Identify which cell holds the provided text, then report its [x, y] central coordinate. 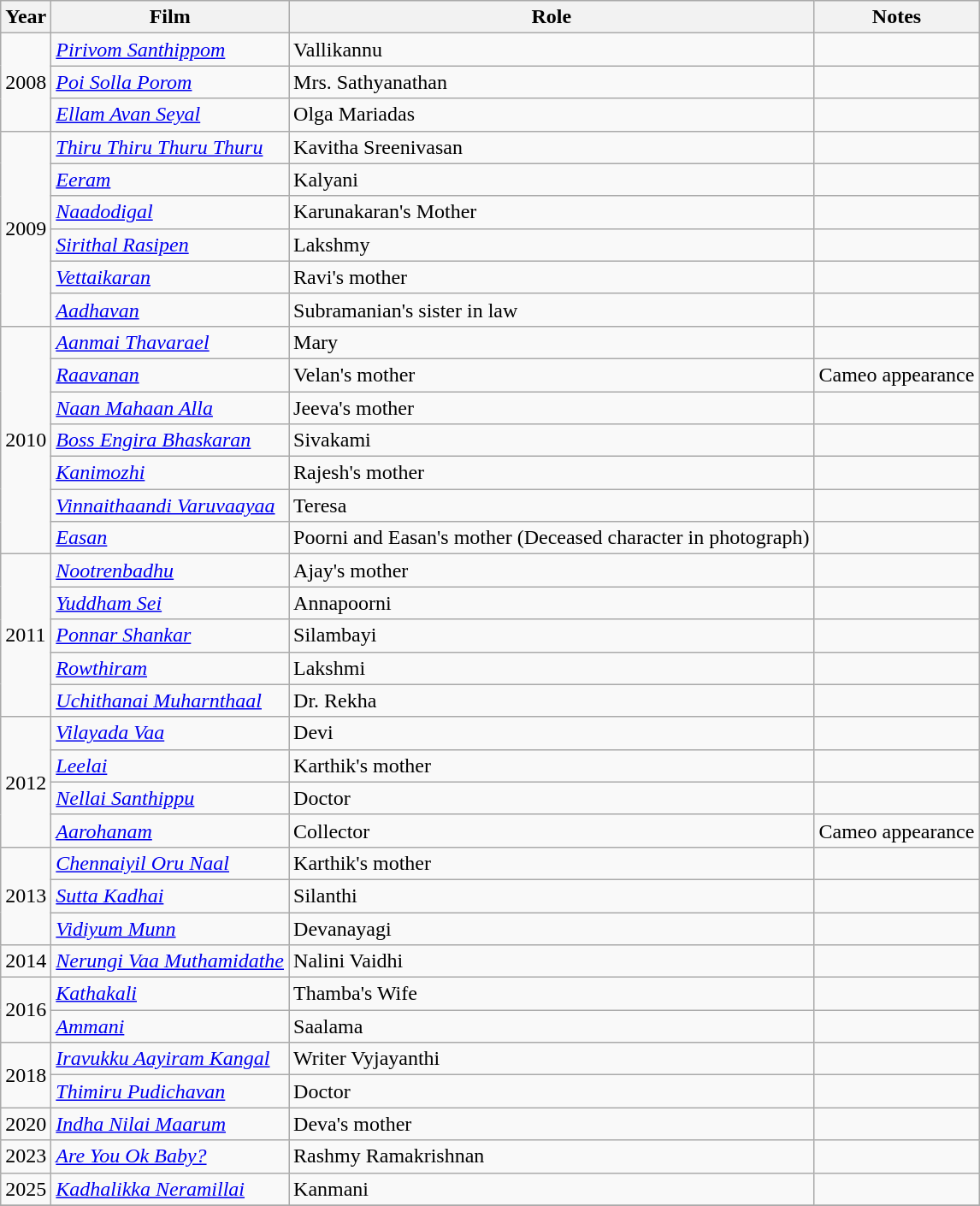
Easan [170, 538]
Yuddham Sei [170, 603]
Uchithanai Muharnthaal [170, 701]
Sutta Kadhai [170, 896]
Ammani [170, 1026]
Nalini Vaidhi [552, 961]
Rowthiram [170, 668]
Nellai Santhippu [170, 798]
Kathakali [170, 994]
Role [552, 17]
2023 [26, 1156]
Naan Mahaan Alla [170, 408]
Film [170, 17]
Vidiyum Munn [170, 928]
Notes [896, 17]
Subramanian's sister in law [552, 310]
Lakshmy [552, 245]
Thiru Thiru Thuru Thuru [170, 147]
Nerungi Vaa Muthamidathe [170, 961]
Vallikannu [552, 50]
2016 [26, 1010]
Jeeva's mother [552, 408]
Vilayada Vaa [170, 733]
Lakshmi [552, 668]
2014 [26, 961]
Naadodigal [170, 212]
Velan's mother [552, 375]
Ponnar Shankar [170, 636]
Devi [552, 733]
2010 [26, 440]
Kalyani [552, 180]
Karunakaran's Mother [552, 212]
Silanthi [552, 896]
Poi Solla Porom [170, 82]
Leelai [170, 766]
2011 [26, 636]
Nootrenbadhu [170, 570]
Pirivom Santhippom [170, 50]
Iravukku Aayiram Kangal [170, 1059]
Chennaiyil Oru Naal [170, 863]
Annapoorni [552, 603]
Aadhavan [170, 310]
Silambayi [552, 636]
Mrs. Sathyanathan [552, 82]
Sivakami [552, 440]
Ravi's mother [552, 277]
Kadhalikka Neramillai [170, 1189]
2020 [26, 1124]
Collector [552, 831]
Olga Mariadas [552, 115]
Indha Nilai Maarum [170, 1124]
Kavitha Sreenivasan [552, 147]
Devanayagi [552, 928]
Kanimozhi [170, 473]
Aarohanam [170, 831]
2025 [26, 1189]
Ellam Avan Seyal [170, 115]
Writer Vyjayanthi [552, 1059]
Vinnaithaandi Varuvaayaa [170, 505]
Kanmani [552, 1189]
Poorni and Easan's mother (Deceased character in photograph) [552, 538]
2008 [26, 82]
Mary [552, 342]
Dr. Rekha [552, 701]
Year [26, 17]
Teresa [552, 505]
Ajay's mother [552, 570]
Thamba's Wife [552, 994]
2012 [26, 782]
Are You Ok Baby? [170, 1156]
2013 [26, 896]
Eeram [170, 180]
Raavanan [170, 375]
Rashmy Ramakrishnan [552, 1156]
Boss Engira Bhaskaran [170, 440]
Sirithal Rasipen [170, 245]
Saalama [552, 1026]
Aanmai Thavarael [170, 342]
2018 [26, 1075]
Thimiru Pudichavan [170, 1091]
Deva's mother [552, 1124]
2009 [26, 228]
Vettaikaran [170, 277]
Rajesh's mother [552, 473]
